Capture the cell that displays the provided text and extract its (X, Y) central coordinate. 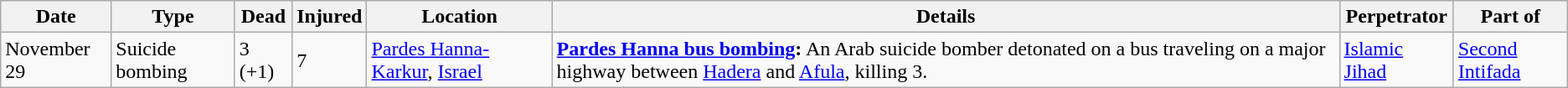
Pardes Hanna-Karkur, Israel (459, 60)
Injured (330, 17)
Suicide bombing (173, 60)
Part of (1510, 17)
Date (56, 17)
Second Intifada (1510, 60)
Details (946, 17)
Dead (263, 17)
7 (330, 60)
Location (459, 17)
Perpetrator (1396, 17)
Islamic Jihad (1396, 60)
November 29 (56, 60)
Pardes Hanna bus bombing: An Arab suicide bomber detonated on a bus traveling on a major highway between Hadera and Afula, killing 3. (946, 60)
Type (173, 17)
3 (+1) (263, 60)
